Find where the given text appears and provide that cell's center as [x, y] coordinate. 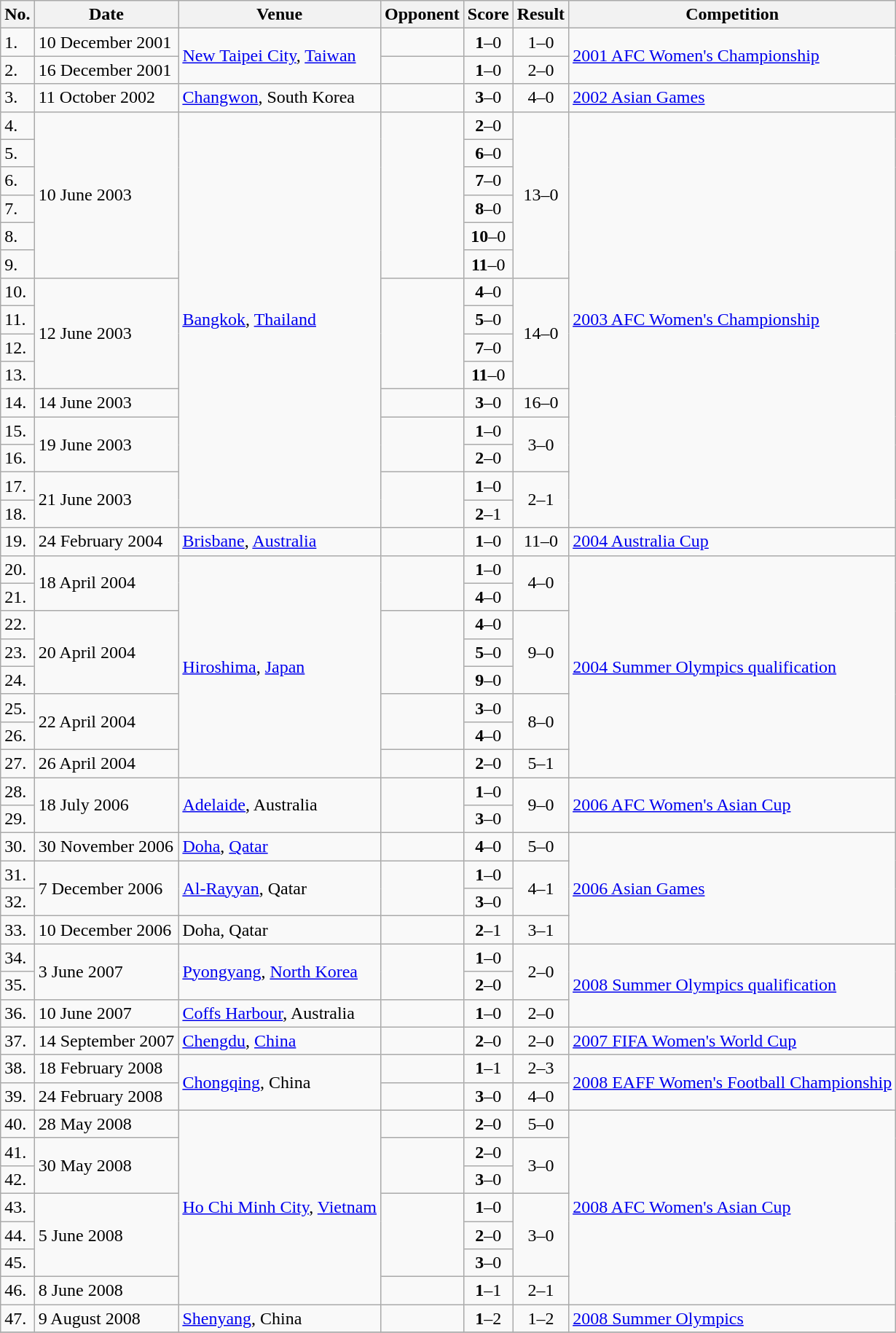
31. [17, 875]
14–0 [541, 333]
20 April 2004 [106, 652]
3. [17, 98]
33. [17, 930]
2008 Summer Olympics [733, 1318]
7 December 2006 [106, 888]
1. [17, 42]
38. [17, 1068]
43. [17, 1207]
Al-Rayyan, Qatar [280, 888]
41. [17, 1152]
3–1 [541, 930]
10–0 [488, 236]
46. [17, 1291]
34. [17, 958]
30 November 2006 [106, 847]
2008 EAFF Women's Football Championship [733, 1082]
18. [17, 514]
11 October 2002 [106, 98]
New Taipei City, Taiwan [280, 56]
22. [17, 625]
21. [17, 597]
8 June 2008 [106, 1291]
Venue [280, 15]
19 June 2003 [106, 445]
Pyongyang, North Korea [280, 972]
2003 AFC Women's Championship [733, 319]
Chengdu, China [280, 1041]
11. [17, 319]
16 December 2001 [106, 70]
16. [17, 458]
13–0 [541, 195]
42. [17, 1179]
14 June 2003 [106, 403]
2008 AFC Women's Asian Cup [733, 1207]
2002 Asian Games [733, 98]
2001 AFC Women's Championship [733, 56]
Bangkok, Thailand [280, 319]
25. [17, 708]
39. [17, 1096]
Brisbane, Australia [280, 542]
Hiroshima, Japan [280, 666]
12 June 2003 [106, 333]
22 April 2004 [106, 722]
19. [17, 542]
6. [17, 181]
4. [17, 125]
6–0 [488, 153]
26 April 2004 [106, 763]
13. [17, 375]
15. [17, 431]
37. [17, 1041]
No. [17, 15]
29. [17, 819]
28. [17, 791]
26. [17, 735]
Changwon, South Korea [280, 98]
Shenyang, China [280, 1318]
3 June 2007 [106, 972]
8. [17, 236]
18 July 2006 [106, 805]
35. [17, 985]
7. [17, 208]
18 April 2004 [106, 583]
Result [541, 15]
10 December 2001 [106, 42]
44. [17, 1235]
20. [17, 569]
2004 Summer Olympics qualification [733, 666]
12. [17, 348]
36. [17, 1013]
32. [17, 902]
2004 Australia Cup [733, 542]
4–1 [541, 888]
5. [17, 153]
9 August 2008 [106, 1318]
Date [106, 15]
45. [17, 1263]
16–0 [541, 403]
2007 FIFA Women's World Cup [733, 1041]
21 June 2003 [106, 500]
Ho Chi Minh City, Vietnam [280, 1207]
30 May 2008 [106, 1165]
Coffs Harbour, Australia [280, 1013]
27. [17, 763]
10. [17, 292]
2006 Asian Games [733, 888]
14. [17, 403]
Score [488, 15]
28 May 2008 [106, 1124]
Opponent [423, 15]
14 September 2007 [106, 1041]
2. [17, 70]
Chongqing, China [280, 1082]
5 June 2008 [106, 1235]
18 February 2008 [106, 1068]
17. [17, 486]
2–3 [541, 1068]
10 June 2003 [106, 195]
Competition [733, 15]
30. [17, 847]
Adelaide, Australia [280, 805]
24 February 2004 [106, 542]
23. [17, 652]
2008 Summer Olympics qualification [733, 985]
24. [17, 680]
5–1 [541, 763]
9. [17, 264]
10 December 2006 [106, 930]
40. [17, 1124]
24 February 2008 [106, 1096]
10 June 2007 [106, 1013]
2006 AFC Women's Asian Cup [733, 805]
47. [17, 1318]
